Provide the [x, y] coordinate of the cell's center where the given text is located.  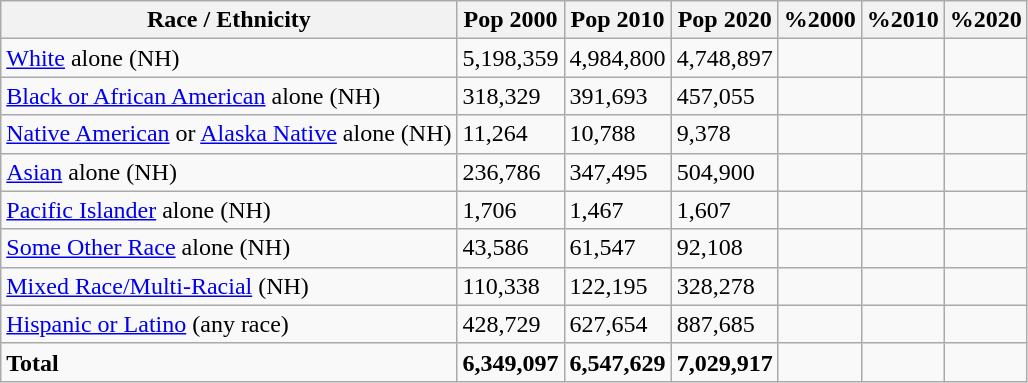
1,467 [618, 210]
236,786 [510, 172]
Pacific Islander alone (NH) [229, 210]
Native American or Alaska Native alone (NH) [229, 134]
%2020 [986, 20]
504,900 [724, 172]
%2000 [820, 20]
Pop 2020 [724, 20]
Race / Ethnicity [229, 20]
Pop 2010 [618, 20]
Total [229, 362]
Black or African American alone (NH) [229, 96]
110,338 [510, 286]
347,495 [618, 172]
Asian alone (NH) [229, 172]
5,198,359 [510, 58]
Pop 2000 [510, 20]
9,378 [724, 134]
318,329 [510, 96]
328,278 [724, 286]
Mixed Race/Multi-Racial (NH) [229, 286]
4,748,897 [724, 58]
457,055 [724, 96]
%2010 [902, 20]
11,264 [510, 134]
1,706 [510, 210]
White alone (NH) [229, 58]
428,729 [510, 324]
10,788 [618, 134]
Some Other Race alone (NH) [229, 248]
4,984,800 [618, 58]
43,586 [510, 248]
887,685 [724, 324]
627,654 [618, 324]
61,547 [618, 248]
7,029,917 [724, 362]
Hispanic or Latino (any race) [229, 324]
122,195 [618, 286]
92,108 [724, 248]
6,349,097 [510, 362]
391,693 [618, 96]
6,547,629 [618, 362]
1,607 [724, 210]
